For the text-containing cell, return its midpoint in [X, Y] coordinate format. 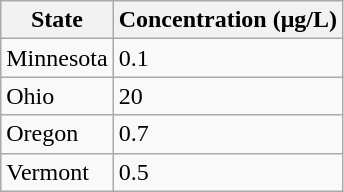
Minnesota [57, 58]
Vermont [57, 172]
0.5 [228, 172]
State [57, 20]
0.7 [228, 134]
0.1 [228, 58]
Concentration (μg/L) [228, 20]
Ohio [57, 96]
Oregon [57, 134]
20 [228, 96]
